Pinpoint the cell where the given text exists, returning its (x, y) midpoint coordinate. 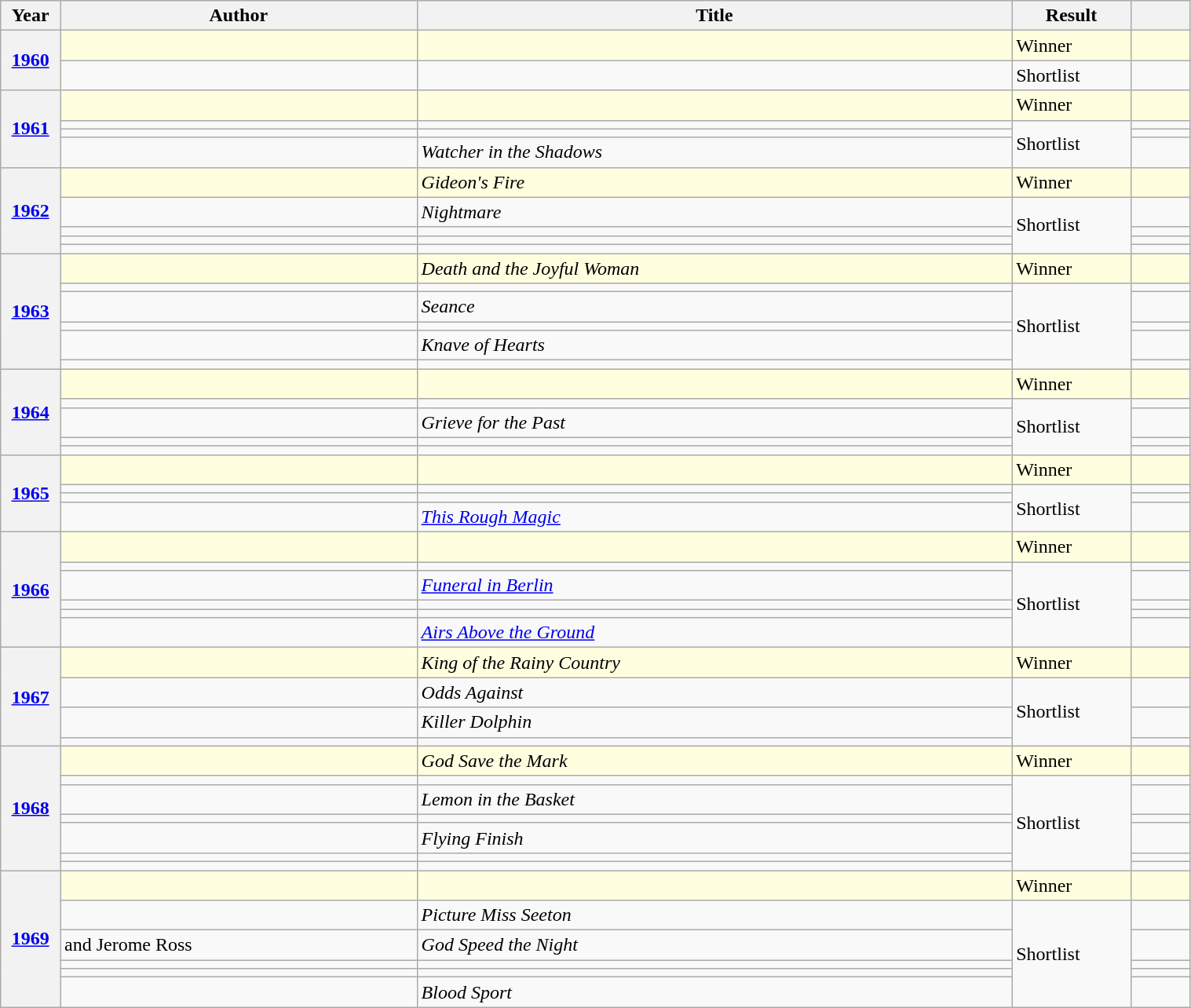
Grieve for the Past (714, 422)
1962 (31, 210)
Killer Dolphin (714, 722)
1968 (31, 808)
Title (714, 16)
Knave of Hearts (714, 345)
1961 (31, 129)
1965 (31, 493)
Watcher in the Shadows (714, 152)
Nightmare (714, 212)
Lemon in the Basket (714, 799)
God Speed the Night (714, 945)
1963 (31, 311)
1966 (31, 589)
Year (31, 16)
King of the Rainy Country (714, 663)
Author (239, 16)
Gideon's Fire (714, 182)
Odds Against (714, 692)
Death and the Joyful Woman (714, 268)
God Save the Mark (714, 761)
This Rough Magic (714, 517)
Picture Miss Seeton (714, 915)
Funeral in Berlin (714, 586)
1967 (31, 697)
Blood Sport (714, 992)
Seance (714, 307)
Airs Above the Ground (714, 633)
Result (1072, 16)
Flying Finish (714, 838)
1964 (31, 411)
and Jerome Ross (239, 945)
1969 (31, 938)
1960 (31, 60)
